Pinpoint the cell where the given text exists, returning its [x, y] midpoint coordinate. 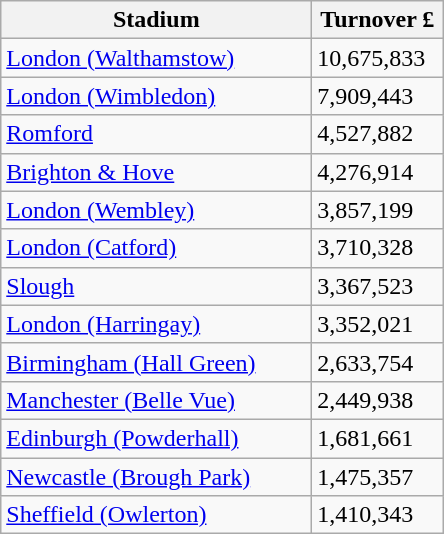
Brighton & Hove [156, 172]
2,633,754 [378, 362]
1,410,343 [378, 515]
4,527,882 [378, 134]
7,909,443 [378, 96]
London (Harringay) [156, 324]
Newcastle (Brough Park) [156, 477]
London (Catford) [156, 248]
Romford [156, 134]
1,681,661 [378, 438]
Edinburgh (Powderhall) [156, 438]
3,367,523 [378, 286]
Slough [156, 286]
Stadium [156, 20]
10,675,833 [378, 58]
London (Wembley) [156, 210]
London (Walthamstow) [156, 58]
1,475,357 [378, 477]
Sheffield (Owlerton) [156, 515]
Birmingham (Hall Green) [156, 362]
Turnover £ [378, 20]
3,352,021 [378, 324]
2,449,938 [378, 400]
Manchester (Belle Vue) [156, 400]
London (Wimbledon) [156, 96]
4,276,914 [378, 172]
3,857,199 [378, 210]
3,710,328 [378, 248]
